For the text-containing cell, return its midpoint in (x, y) coordinate format. 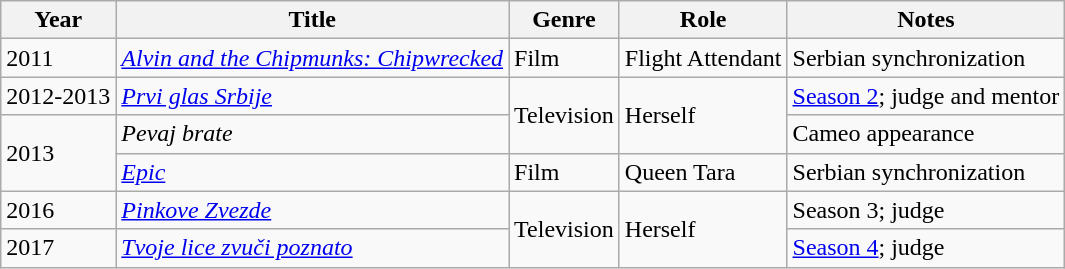
Tvoje lice zvuči poznato (312, 248)
Pinkove Zvezde (312, 210)
2011 (58, 58)
Season 3; judge (926, 210)
Flight Attendant (703, 58)
Notes (926, 20)
Queen Tara (703, 172)
Role (703, 20)
Year (58, 20)
Genre (564, 20)
2016 (58, 210)
2013 (58, 153)
Pevaj brate (312, 134)
Prvi glas Srbije (312, 96)
2012-2013 (58, 96)
Title (312, 20)
Season 2; judge and mentor (926, 96)
Epic (312, 172)
2017 (58, 248)
Alvin and the Chipmunks: Chipwrecked (312, 58)
Season 4; judge (926, 248)
Cameo appearance (926, 134)
